Extract the (X, Y) coordinate from the center of the cell holding the provided text.  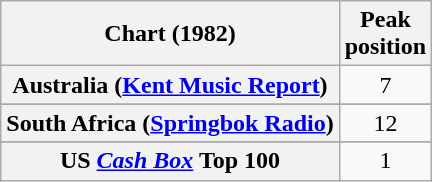
Australia (Kent Music Report) (170, 85)
12 (385, 123)
7 (385, 85)
US Cash Box Top 100 (170, 161)
1 (385, 161)
South Africa (Springbok Radio) (170, 123)
Chart (1982) (170, 34)
Peakposition (385, 34)
